Provide the (X, Y) coordinate of the cell's center where the given text is located.  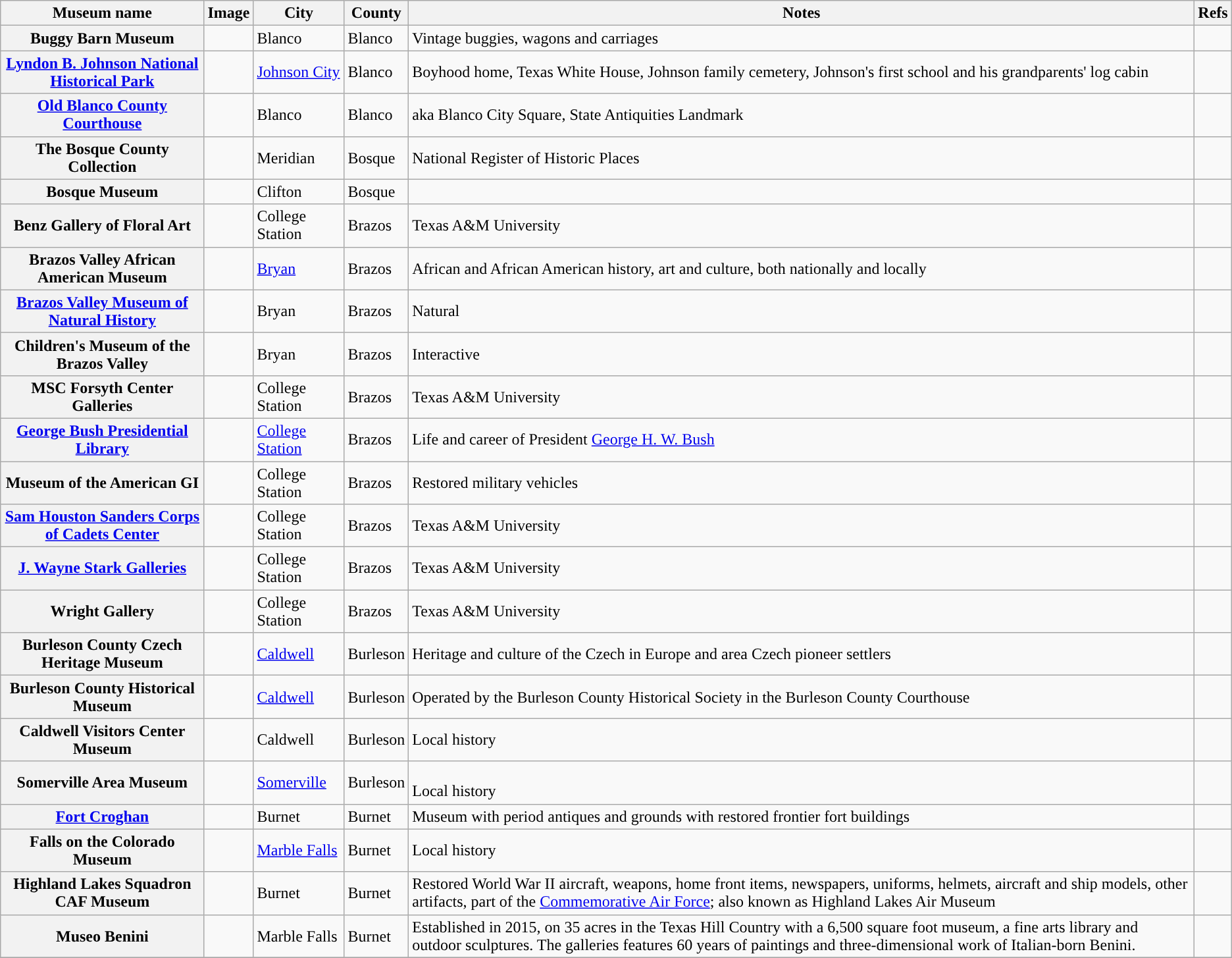
Benz Gallery of Floral Art (103, 225)
Caldwell Visitors Center Museum (103, 740)
Old Blanco County Courthouse (103, 115)
Museum name (103, 13)
Museum with period antiques and grounds with restored frontier fort buildings (802, 816)
National Register of Historic Places (802, 158)
Interactive (802, 354)
Sam Houston Sanders Corps of Cadets Center (103, 525)
African and African American history, art and culture, both nationally and locally (802, 269)
Lyndon B. Johnson National Historical Park (103, 72)
Refs (1213, 13)
Children's Museum of the Brazos Valley (103, 354)
Johnson City (299, 72)
Museum of the American GI (103, 482)
Burleson County Czech Heritage Museum (103, 654)
J. Wayne Stark Galleries (103, 569)
Meridian (299, 158)
Restored military vehicles (802, 482)
Operated by the Burleson County Historical Society in the Burleson County Courthouse (802, 697)
Natural (802, 311)
Life and career of President George H. W. Bush (802, 440)
Notes (802, 13)
Somerville Area Museum (103, 782)
Somerville (299, 782)
Museo Benini (103, 936)
County (376, 13)
City (299, 13)
Wright Gallery (103, 611)
Heritage and culture of the Czech in Europe and area Czech pioneer settlers (802, 654)
Fort Croghan (103, 816)
Clifton (299, 192)
Boyhood home, Texas White House, Johnson family cemetery, Johnson's first school and his grandparents' log cabin (802, 72)
Highland Lakes Squadron CAF Museum (103, 893)
The Bosque County Collection (103, 158)
George Bush Presidential Library (103, 440)
Brazos Valley Museum of Natural History (103, 311)
Image (229, 13)
Buggy Barn Museum (103, 38)
Bosque Museum (103, 192)
Brazos Valley African American Museum (103, 269)
Falls on the Colorado Museum (103, 851)
aka Blanco City Square, State Antiquities Landmark (802, 115)
Burleson County Historical Museum (103, 697)
Vintage buggies, wagons and carriages (802, 38)
MSC Forsyth Center Galleries (103, 396)
